Scan for the cell matching the given text and deliver its (x, y) coordinate at center. 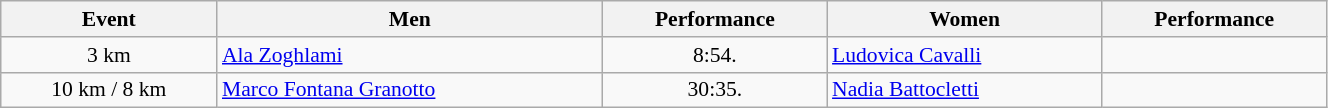
Women (964, 19)
8:54. (715, 55)
Men (410, 19)
Marco Fontana Granotto (410, 90)
Ala Zoghlami (410, 55)
10 km / 8 km (109, 90)
30:35. (715, 90)
Ludovica Cavalli (964, 55)
Nadia Battocletti (964, 90)
3 km (109, 55)
Event (109, 19)
